Return (X, Y) of the center of cell containing provided text 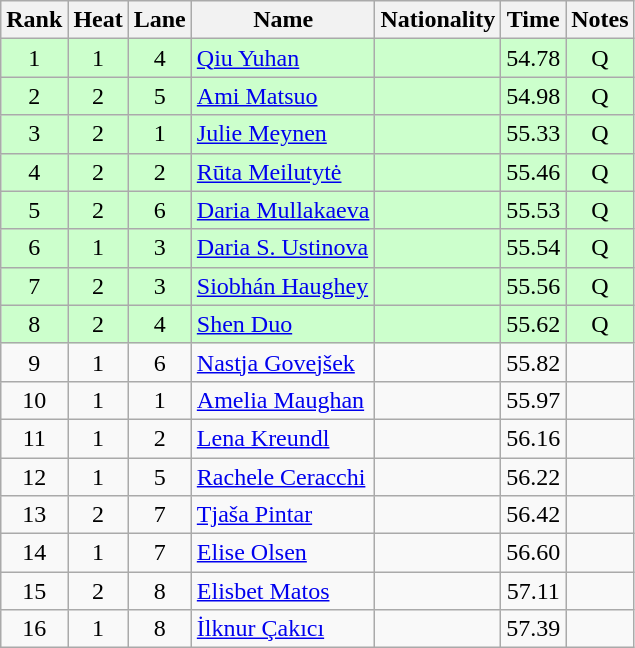
Ami Matsuo (283, 96)
55.62 (534, 324)
İlknur Çakıcı (283, 629)
11 (34, 438)
54.98 (534, 96)
9 (34, 362)
56.16 (534, 438)
57.39 (534, 629)
15 (34, 591)
Tjaša Pintar (283, 515)
56.42 (534, 515)
Rachele Ceracchi (283, 477)
Siobhán Haughey (283, 286)
Amelia Maughan (283, 400)
14 (34, 553)
Notes (600, 20)
Rank (34, 20)
57.11 (534, 591)
Julie Meynen (283, 134)
55.82 (534, 362)
Daria S. Ustinova (283, 248)
Nationality (438, 20)
55.97 (534, 400)
56.22 (534, 477)
55.46 (534, 172)
12 (34, 477)
Lena Kreundl (283, 438)
55.53 (534, 210)
13 (34, 515)
54.78 (534, 58)
Nastja Govejšek (283, 362)
55.33 (534, 134)
Name (283, 20)
55.54 (534, 248)
Time (534, 20)
Elise Olsen (283, 553)
Daria Mullakaeva (283, 210)
10 (34, 400)
Heat (98, 20)
16 (34, 629)
56.60 (534, 553)
Rūta Meilutytė (283, 172)
Qiu Yuhan (283, 58)
Elisbet Matos (283, 591)
Lane (160, 20)
55.56 (534, 286)
Shen Duo (283, 324)
